Identify which cell holds the provided text, then report its [X, Y] central coordinate. 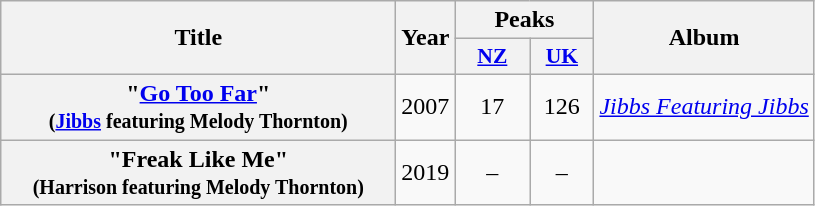
Album [704, 38]
Jibbs Featuring Jibbs [704, 106]
2019 [426, 172]
126 [562, 106]
Peaks [524, 20]
"Freak Like Me" (Harrison featuring Melody Thornton) [198, 172]
UK [562, 57]
Title [198, 38]
"Go Too Far" (Jibbs featuring Melody Thornton) [198, 106]
17 [492, 106]
2007 [426, 106]
Year [426, 38]
NZ [492, 57]
